Determine the (X, Y) coordinate at the center of the cell enclosing the given text.  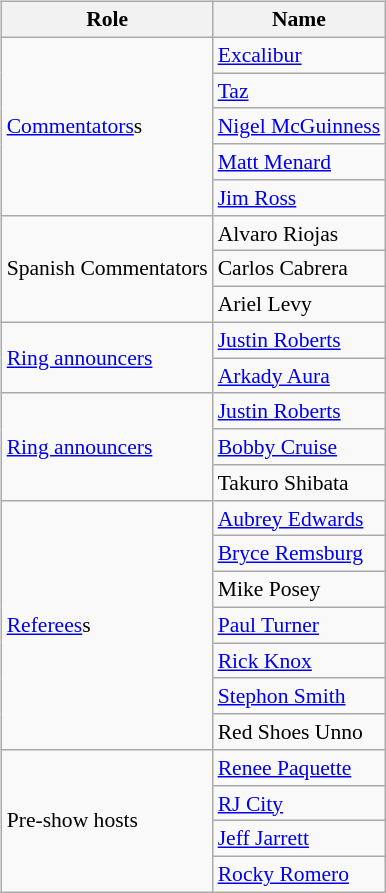
Commentatorss (108, 126)
Nigel McGuinness (300, 126)
Jeff Jarrett (300, 839)
Taz (300, 91)
Arkady Aura (300, 376)
Carlos Cabrera (300, 269)
Jim Ross (300, 198)
Matt Menard (300, 162)
Renee Paquette (300, 768)
Bobby Cruise (300, 447)
Role (108, 20)
Bryce Remsburg (300, 554)
Aubrey Edwards (300, 518)
Paul Turner (300, 625)
Ariel Levy (300, 305)
Stephon Smith (300, 696)
Red Shoes Unno (300, 732)
Takuro Shibata (300, 483)
Mike Posey (300, 590)
Pre-show hosts (108, 821)
RJ City (300, 803)
Rick Knox (300, 661)
Excalibur (300, 55)
Alvaro Riojas (300, 233)
Refereess (108, 624)
Name (300, 20)
Rocky Romero (300, 875)
Spanish Commentators (108, 268)
